Determine the (x, y) coordinate at the center of the cell enclosing the given text.  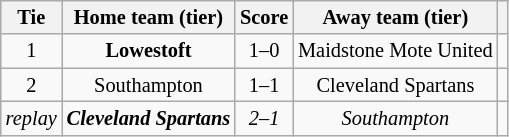
Lowestoft (148, 51)
2 (32, 85)
1–0 (264, 51)
replay (32, 118)
1 (32, 51)
Tie (32, 17)
2–1 (264, 118)
1–1 (264, 85)
Away team (tier) (395, 17)
Score (264, 17)
Maidstone Mote United (395, 51)
Home team (tier) (148, 17)
